Scan for the cell matching the given text and deliver its [X, Y] coordinate at center. 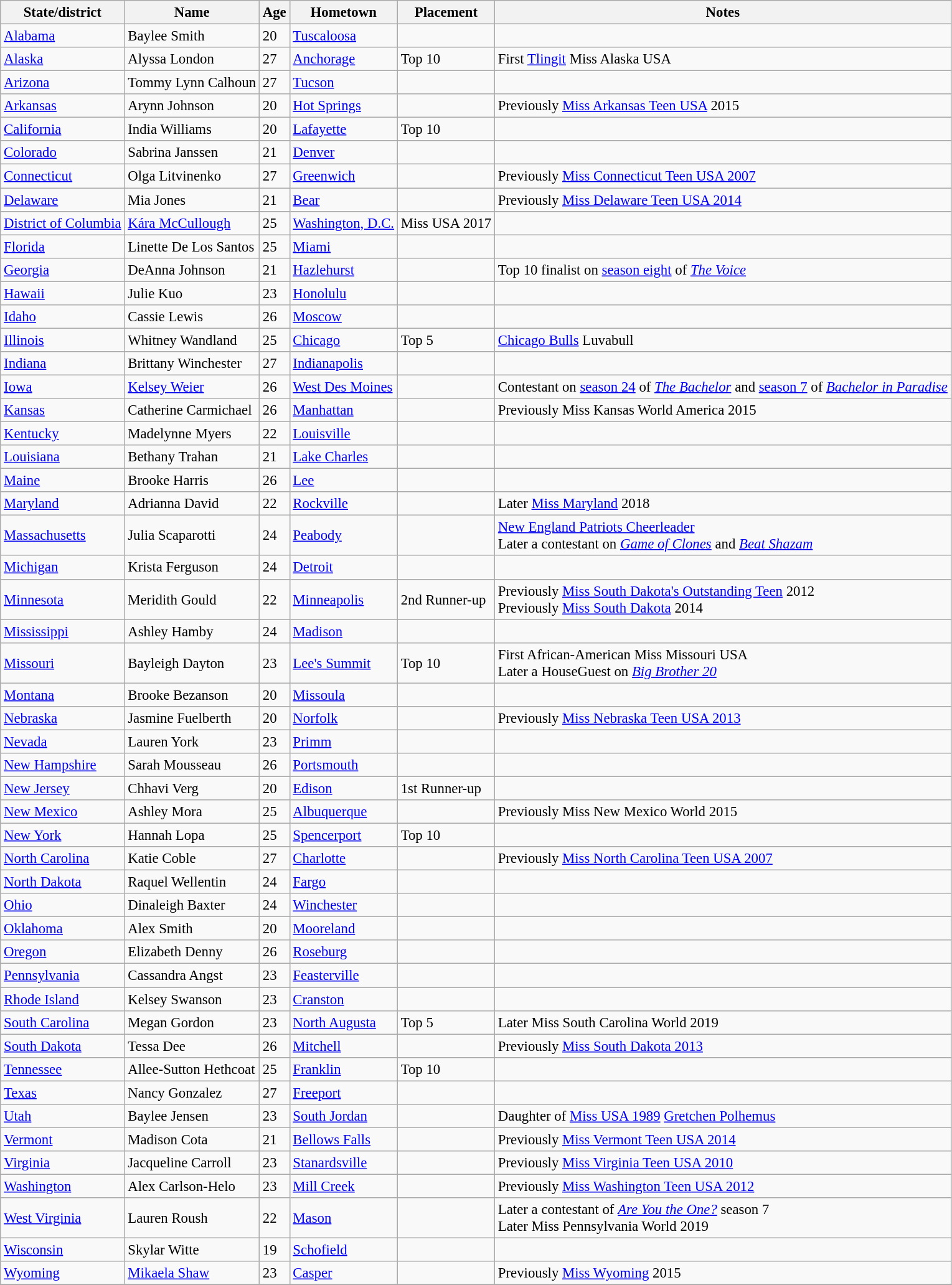
Ohio [62, 905]
Edison [344, 788]
Missoula [344, 695]
Cassandra Angst [192, 976]
Catherine Carmichael [192, 410]
Later Miss Maryland 2018 [723, 504]
Daughter of Miss USA 1989 Gretchen Polhemus [723, 1116]
Michigan [62, 568]
Previously Miss South Dakota's Outstanding Teen 2012Previously Miss South Dakota 2014 [723, 599]
Kelsey Swanson [192, 999]
Lauren Roush [192, 1218]
Indianapolis [344, 364]
First African-American Miss Missouri USALater a HouseGuest on Big Brother 20 [723, 662]
Manhattan [344, 410]
Lauren York [192, 741]
Jacqueline Carroll [192, 1163]
Skylar Witte [192, 1250]
Previously Miss Washington Teen USA 2012 [723, 1186]
Mississippi [62, 631]
Lafayette [344, 129]
Portsmouth [344, 765]
Maryland [62, 504]
Vermont [62, 1139]
Roseburg [344, 952]
North Carolina [62, 859]
Previously Miss South Dakota 2013 [723, 1046]
Alaska [62, 59]
Elizabeth Denny [192, 952]
Texas [62, 1093]
New England Patriots CheerleaderLater a contestant on Game of Clones and Beat Shazam [723, 535]
Name [192, 12]
Bellows Falls [344, 1139]
Alex Smith [192, 929]
Later a contestant of Are You the One? season 7Later Miss Pennsylvania World 2019 [723, 1218]
Wisconsin [62, 1250]
Previously Miss Nebraska Teen USA 2013 [723, 718]
Albuquerque [344, 812]
Nebraska [62, 718]
Winchester [344, 905]
Connecticut [62, 176]
Notes [723, 12]
Sabrina Janssen [192, 153]
Hawaii [62, 293]
District of Columbia [62, 223]
Colorado [62, 153]
Pennsylvania [62, 976]
Previously Miss Arkansas Teen USA 2015 [723, 106]
Florida [62, 247]
Wyoming [62, 1273]
New Jersey [62, 788]
Kelsey Weier [192, 387]
Katie Coble [192, 859]
New Hampshire [62, 765]
Missouri [62, 662]
Maine [62, 481]
Jasmine Fuelberth [192, 718]
Adrianna David [192, 504]
Bear [344, 200]
Hannah Lopa [192, 835]
Arizona [62, 83]
Ashley Mora [192, 812]
Tuscaloosa [344, 36]
Washington, D.C. [344, 223]
Julie Kuo [192, 293]
Hot Springs [344, 106]
Mitchell [344, 1046]
Rockville [344, 504]
Chicago [344, 340]
Peabody [344, 535]
Julia Scaparotti [192, 535]
Minneapolis [344, 599]
Denver [344, 153]
Arynn Johnson [192, 106]
Cranston [344, 999]
Linette De Los Santos [192, 247]
Chicago Bulls Luvabull [723, 340]
Utah [62, 1116]
Miami [344, 247]
Top 10 finalist on season eight of The Voice [723, 270]
Baylee Smith [192, 36]
Delaware [62, 200]
DeAnna Johnson [192, 270]
Indiana [62, 364]
Nevada [62, 741]
Nancy Gonzalez [192, 1093]
Lake Charles [344, 457]
Alex Carlson-Helo [192, 1186]
2nd Runner-up [446, 599]
Alyssa London [192, 59]
Previously Miss North Carolina Teen USA 2007 [723, 859]
Olga Litvinenko [192, 176]
Norfolk [344, 718]
Madison Cota [192, 1139]
Allee-Sutton Hethcoat [192, 1069]
1st Runner-up [446, 788]
Spencerport [344, 835]
California [62, 129]
Previously Miss Virginia Teen USA 2010 [723, 1163]
Previously Miss Wyoming 2015 [723, 1273]
Tucson [344, 83]
Lee [344, 481]
First Tlingit Miss Alaska USA [723, 59]
Mikaela Shaw [192, 1273]
Montana [62, 695]
Kansas [62, 410]
Brooke Bezanson [192, 695]
Lee's Summit [344, 662]
Feasterville [344, 976]
Baylee Jensen [192, 1116]
Illinois [62, 340]
New York [62, 835]
Charlotte [344, 859]
Raquel Wellentin [192, 882]
Chhavi Verg [192, 788]
Previously Miss Delaware Teen USA 2014 [723, 200]
Bayleigh Dayton [192, 662]
Detroit [344, 568]
Kára McCullough [192, 223]
Greenwich [344, 176]
India Williams [192, 129]
Stanardsville [344, 1163]
Kentucky [62, 434]
New Mexico [62, 812]
Mason [344, 1218]
Meridith Gould [192, 599]
South Carolina [62, 1022]
Cassie Lewis [192, 317]
Louisville [344, 434]
Madison [344, 631]
Casper [344, 1273]
Previously Miss New Mexico World 2015 [723, 812]
Minnesota [62, 599]
South Dakota [62, 1046]
Ashley Hamby [192, 631]
Previously Miss Connecticut Teen USA 2007 [723, 176]
Age [274, 12]
Alabama [62, 36]
Placement [446, 12]
Mia Jones [192, 200]
Honolulu [344, 293]
Later Miss South Carolina World 2019 [723, 1022]
Louisiana [62, 457]
Arkansas [62, 106]
Bethany Trahan [192, 457]
Madelynne Myers [192, 434]
Anchorage [344, 59]
19 [274, 1250]
Tessa Dee [192, 1046]
Oklahoma [62, 929]
Georgia [62, 270]
Previously Miss Vermont Teen USA 2014 [723, 1139]
Dinaleigh Baxter [192, 905]
Brooke Harris [192, 481]
State/district [62, 12]
Tommy Lynn Calhoun [192, 83]
Fargo [344, 882]
North Dakota [62, 882]
Idaho [62, 317]
Massachusetts [62, 535]
Primm [344, 741]
Hometown [344, 12]
South Jordan [344, 1116]
Krista Ferguson [192, 568]
Iowa [62, 387]
Megan Gordon [192, 1022]
Franklin [344, 1069]
Whitney Wandland [192, 340]
Washington [62, 1186]
Sarah Mousseau [192, 765]
Brittany Winchester [192, 364]
Schofield [344, 1250]
West Des Moines [344, 387]
Hazlehurst [344, 270]
Freeport [344, 1093]
North Augusta [344, 1022]
Previously Miss Kansas World America 2015 [723, 410]
Contestant on season 24 of The Bachelor and season 7 of Bachelor in Paradise [723, 387]
Mill Creek [344, 1186]
Virginia [62, 1163]
Mooreland [344, 929]
Moscow [344, 317]
Miss USA 2017 [446, 223]
Rhode Island [62, 999]
Oregon [62, 952]
Tennessee [62, 1069]
West Virginia [62, 1218]
